Return [x, y] of the center of cell containing provided text 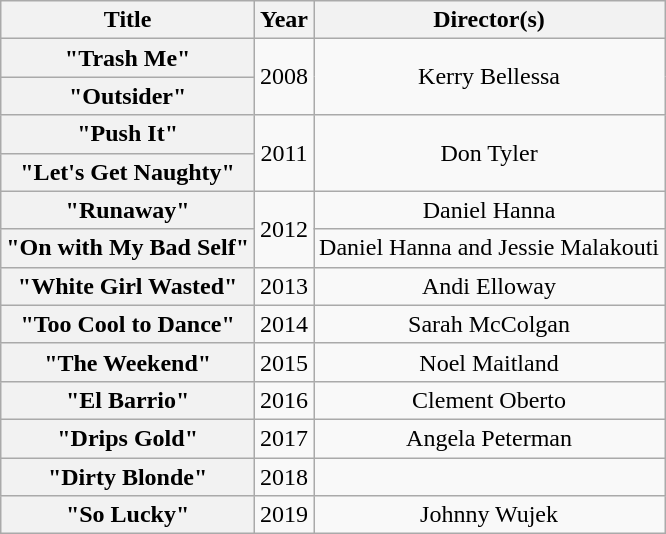
"So Lucky" [128, 515]
"Drips Gold" [128, 438]
2016 [284, 400]
Director(s) [490, 20]
Kerry Bellessa [490, 77]
Noel Maitland [490, 362]
2019 [284, 515]
2008 [284, 77]
2011 [284, 153]
Daniel Hanna [490, 210]
"Trash Me" [128, 58]
"Too Cool to Dance" [128, 324]
Title [128, 20]
Don Tyler [490, 153]
2012 [284, 229]
Andi Elloway [490, 286]
2015 [284, 362]
"Outsider" [128, 96]
2014 [284, 324]
"Runaway" [128, 210]
"Dirty Blonde" [128, 477]
"The Weekend" [128, 362]
Daniel Hanna and Jessie Malakouti [490, 248]
"El Barrio" [128, 400]
"White Girl Wasted" [128, 286]
Johnny Wujek [490, 515]
Sarah McColgan [490, 324]
2013 [284, 286]
2017 [284, 438]
Angela Peterman [490, 438]
Clement Oberto [490, 400]
"On with My Bad Self" [128, 248]
2018 [284, 477]
"Let's Get Naughty" [128, 172]
"Push It" [128, 134]
Year [284, 20]
